Scan for the cell matching the given text and deliver its [x, y] coordinate at center. 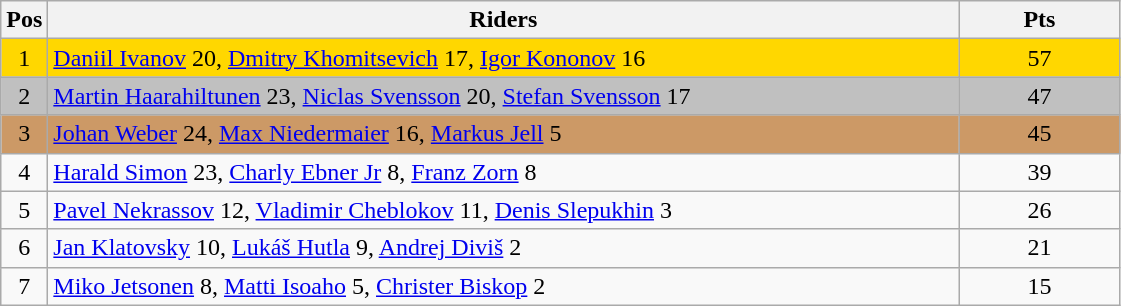
26 [1040, 210]
Pos [24, 20]
Pavel Nekrassov 12, Vladimir Cheblokov 11, Denis Slepukhin 3 [504, 210]
Harald Simon 23, Charly Ebner Jr 8, Franz Zorn 8 [504, 172]
2 [24, 96]
3 [24, 134]
6 [24, 248]
4 [24, 172]
39 [1040, 172]
1 [24, 58]
45 [1040, 134]
Martin Haarahiltunen 23, Niclas Svensson 20, Stefan Svensson 17 [504, 96]
47 [1040, 96]
5 [24, 210]
Johan Weber 24, Max Niedermaier 16, Markus Jell 5 [504, 134]
Pts [1040, 20]
Jan Klatovsky 10, Lukáš Hutla 9, Andrej Diviš 2 [504, 248]
15 [1040, 286]
Miko Jetsonen 8, Matti Isoaho 5, Christer Biskop 2 [504, 286]
57 [1040, 58]
7 [24, 286]
Daniil Ivanov 20, Dmitry Khomitsevich 17, Igor Kononov 16 [504, 58]
21 [1040, 248]
Riders [504, 20]
